Detect which cell encompasses the target text, then output its (X, Y) center coordinate. 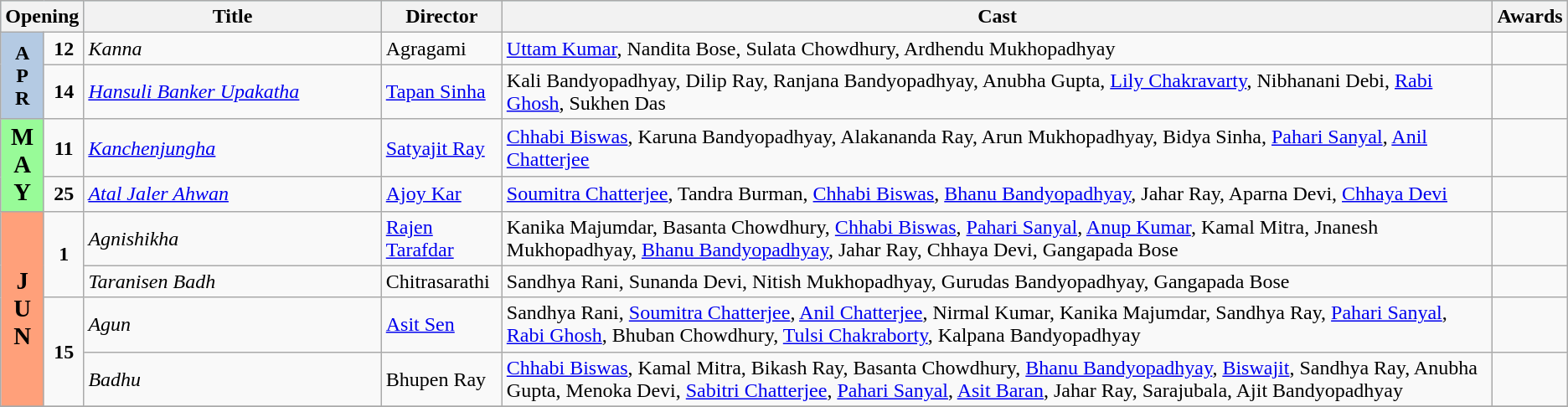
Agragami (441, 49)
JUN (23, 308)
11 (64, 147)
Rajen Tarafdar (441, 238)
Title (233, 17)
14 (64, 92)
Chhabi Biswas, Karuna Bandyopadhyay, Alakananda Ray, Arun Mukhopadhyay, Bidya Sinha, Pahari Sanyal, Anil Chatterjee (997, 147)
Bhupen Ray (441, 379)
Awards (1529, 17)
Agnishikha (233, 238)
Badhu (233, 379)
APR (23, 75)
Hansuli Banker Upakatha (233, 92)
Ajoy Kar (441, 194)
Uttam Kumar, Nandita Bose, Sulata Chowdhury, Ardhendu Mukhopadhyay (997, 49)
Kanna (233, 49)
Tapan Sinha (441, 92)
MAY (23, 165)
Atal Jaler Ahwan (233, 194)
Taranisen Badh (233, 281)
1 (64, 255)
15 (64, 352)
Soumitra Chatterjee, Tandra Burman, Chhabi Biswas, Bhanu Bandyopadhyay, Jahar Ray, Aparna Devi, Chhaya Devi (997, 194)
25 (64, 194)
Kali Bandyopadhyay, Dilip Ray, Ranjana Bandyopadhyay, Anubha Gupta, Lily Chakravarty, Nibhanani Debi, Rabi Ghosh, Sukhen Das (997, 92)
Director (441, 17)
Sandhya Rani, Sunanda Devi, Nitish Mukhopadhyay, Gurudas Bandyopadhyay, Gangapada Bose (997, 281)
Asit Sen (441, 325)
Opening (42, 17)
Kanchenjungha (233, 147)
Agun (233, 325)
Chitrasarathi (441, 281)
Cast (997, 17)
12 (64, 49)
Satyajit Ray (441, 147)
